Extract the (X, Y) coordinate from the center of the cell holding the provided text.  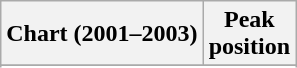
Chart (2001–2003) (102, 34)
Peakposition (249, 34)
